For the text-containing cell, return its midpoint in (x, y) coordinate format. 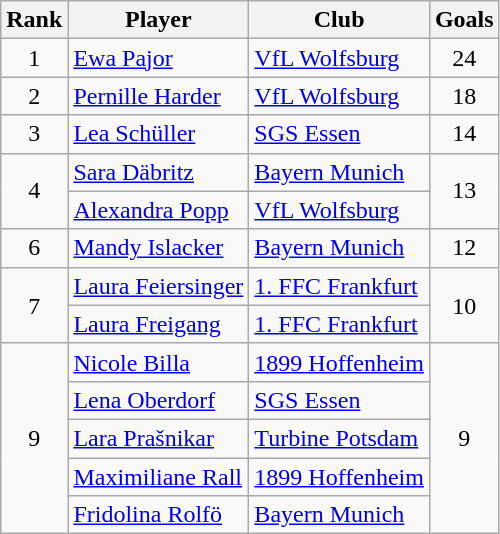
Nicole Billa (158, 362)
Fridolina Rolfö (158, 515)
Turbine Potsdam (340, 438)
Lea Schüller (158, 134)
7 (34, 305)
12 (464, 248)
Sara Däbritz (158, 172)
1 (34, 58)
Ewa Pajor (158, 58)
Club (340, 20)
Rank (34, 20)
Laura Freigang (158, 324)
6 (34, 248)
Alexandra Popp (158, 210)
10 (464, 305)
2 (34, 96)
Pernille Harder (158, 96)
Lena Oberdorf (158, 400)
18 (464, 96)
14 (464, 134)
13 (464, 191)
4 (34, 191)
3 (34, 134)
Goals (464, 20)
Lara Prašnikar (158, 438)
24 (464, 58)
Laura Feiersinger (158, 286)
Maximiliane Rall (158, 477)
Mandy Islacker (158, 248)
Player (158, 20)
